Scan for the cell matching the given text and deliver its [x, y] coordinate at center. 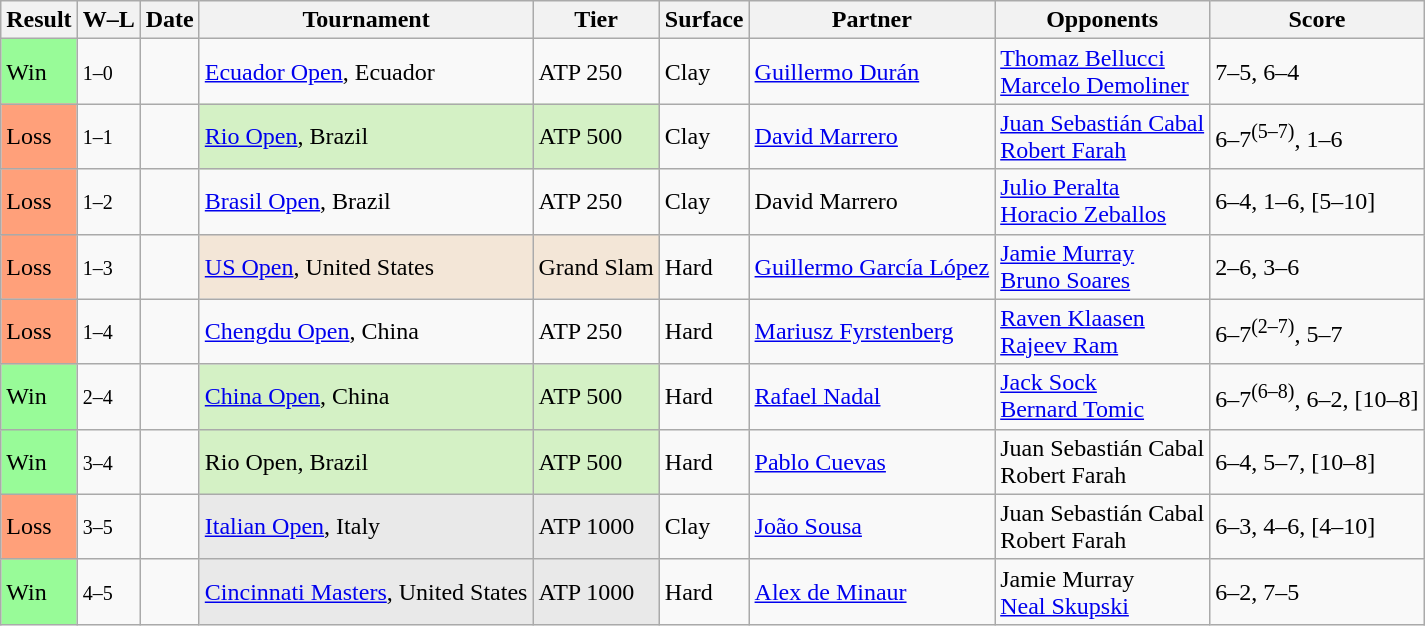
Brasil Open, Brazil [366, 202]
1–4 [108, 332]
Date [170, 20]
Rafael Nadal [872, 396]
6–7(6–8), 6–2, [10–8] [1317, 396]
China Open, China [366, 396]
Jamie Murray Neal Skupski [1102, 592]
Tier [596, 20]
Pablo Cuevas [872, 462]
US Open, United States [366, 266]
Alex de Minaur [872, 592]
Chengdu Open, China [366, 332]
2–6, 3–6 [1317, 266]
Italian Open, Italy [366, 526]
2–4 [108, 396]
3–5 [108, 526]
Partner [872, 20]
1–1 [108, 136]
Result [39, 20]
Cincinnati Masters, United States [366, 592]
4–5 [108, 592]
Jamie Murray Bruno Soares [1102, 266]
W–L [108, 20]
Surface [704, 20]
1–2 [108, 202]
Jack Sock Bernard Tomic [1102, 396]
Thomaz Bellucci Marcelo Demoliner [1102, 72]
1–3 [108, 266]
Score [1317, 20]
Ecuador Open, Ecuador [366, 72]
Mariusz Fyrstenberg [872, 332]
6–4, 5–7, [10–8] [1317, 462]
6–7(2–7), 5–7 [1317, 332]
Opponents [1102, 20]
Raven Klaasen Rajeev Ram [1102, 332]
6–4, 1–6, [5–10] [1317, 202]
6–3, 4–6, [4–10] [1317, 526]
6–2, 7–5 [1317, 592]
Tournament [366, 20]
Guillermo García López [872, 266]
1–0 [108, 72]
Grand Slam [596, 266]
Guillermo Durán [872, 72]
Julio Peralta Horacio Zeballos [1102, 202]
7–5, 6–4 [1317, 72]
3–4 [108, 462]
6–7(5–7), 1–6 [1317, 136]
João Sousa [872, 526]
